Return the (X, Y) coordinate for the center point of the cell that contains the specified text.  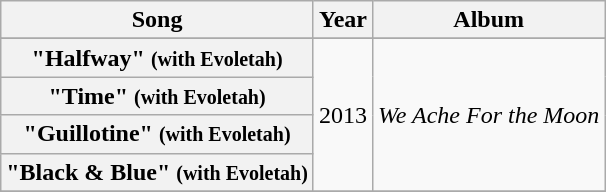
Song (158, 20)
"Time" (with Evoletah) (158, 96)
2013 (342, 115)
Album (488, 20)
We Ache For the Moon (488, 115)
Year (342, 20)
"Black & Blue" (with Evoletah) (158, 172)
"Halfway" (with Evoletah) (158, 58)
"Guillotine" (with Evoletah) (158, 134)
